Return the (X, Y) coordinate for the center point of the cell that contains the specified text.  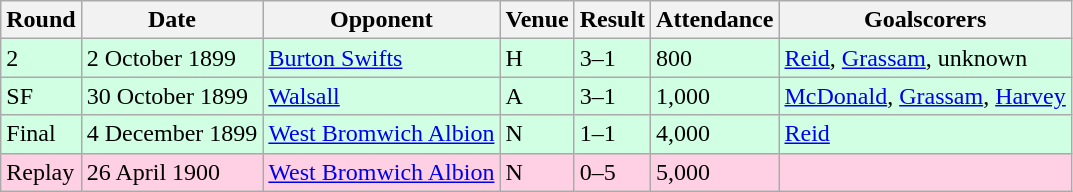
1–1 (612, 134)
Reid, Grassam, unknown (925, 58)
Round (41, 20)
SF (41, 96)
5,000 (715, 172)
Date (172, 20)
2 (41, 58)
Venue (537, 20)
800 (715, 58)
Replay (41, 172)
Opponent (382, 20)
Attendance (715, 20)
McDonald, Grassam, Harvey (925, 96)
Result (612, 20)
30 October 1899 (172, 96)
4,000 (715, 134)
Burton Swifts (382, 58)
A (537, 96)
1,000 (715, 96)
26 April 1900 (172, 172)
0–5 (612, 172)
Final (41, 134)
Walsall (382, 96)
2 October 1899 (172, 58)
4 December 1899 (172, 134)
Goalscorers (925, 20)
H (537, 58)
Reid (925, 134)
